For the text-containing cell, return its midpoint in [X, Y] coordinate format. 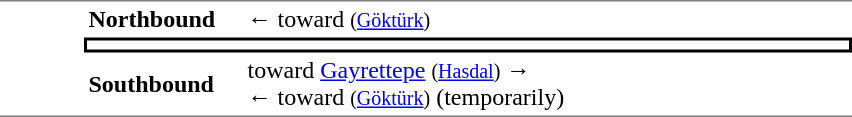
Northbound [164, 19]
toward Gayrettepe (Hasdal) →← toward (Göktürk) (temporarily) [548, 84]
← toward (Göktürk) [548, 19]
Southbound [164, 84]
